Scan for the cell matching the given text and deliver its (X, Y) coordinate at center. 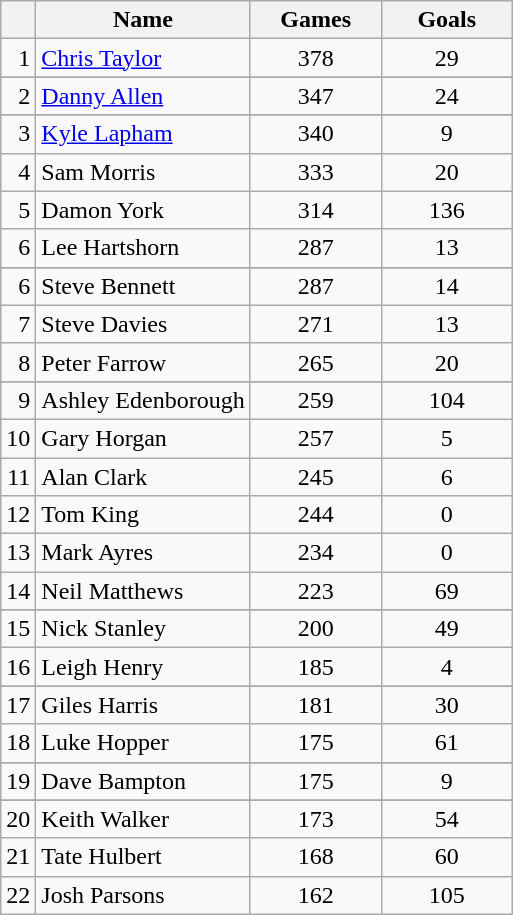
24 (446, 96)
Ashley Edenborough (143, 400)
Mark Ayres (143, 553)
Luke Hopper (143, 743)
Tom King (143, 515)
257 (316, 438)
Keith Walker (143, 819)
136 (446, 210)
181 (316, 705)
Danny Allen (143, 96)
265 (316, 362)
11 (18, 477)
12 (18, 515)
314 (316, 210)
17 (18, 705)
245 (316, 477)
Peter Farrow (143, 362)
21 (18, 857)
10 (18, 438)
Giles Harris (143, 705)
Sam Morris (143, 172)
Damon York (143, 210)
30 (446, 705)
162 (316, 895)
378 (316, 58)
29 (446, 58)
244 (316, 515)
Name (143, 20)
Neil Matthews (143, 591)
Kyle Lapham (143, 134)
Steve Davies (143, 324)
Goals (446, 20)
173 (316, 819)
60 (446, 857)
Dave Bampton (143, 781)
Josh Parsons (143, 895)
Chris Taylor (143, 58)
22 (18, 895)
Lee Hartshorn (143, 248)
54 (446, 819)
333 (316, 172)
105 (446, 895)
Tate Hulbert (143, 857)
8 (18, 362)
19 (18, 781)
7 (18, 324)
223 (316, 591)
69 (446, 591)
271 (316, 324)
Games (316, 20)
104 (446, 400)
340 (316, 134)
347 (316, 96)
Leigh Henry (143, 667)
Gary Horgan (143, 438)
185 (316, 667)
49 (446, 629)
Steve Bennett (143, 286)
1 (18, 58)
259 (316, 400)
Alan Clark (143, 477)
16 (18, 667)
3 (18, 134)
61 (446, 743)
168 (316, 857)
Nick Stanley (143, 629)
18 (18, 743)
234 (316, 553)
2 (18, 96)
200 (316, 629)
15 (18, 629)
